Output the [X, Y] coordinate of the center of the cell containing the given text.  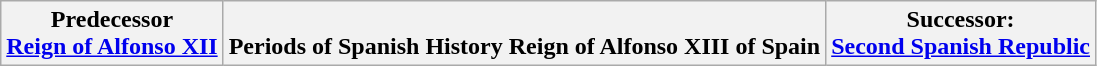
Periods of Spanish History Reign of Alfonso XIII of Spain [524, 34]
PredecessorReign of Alfonso XII [112, 34]
Successor:Second Spanish Republic [961, 34]
